For the text-containing cell, return its midpoint in (X, Y) coordinate format. 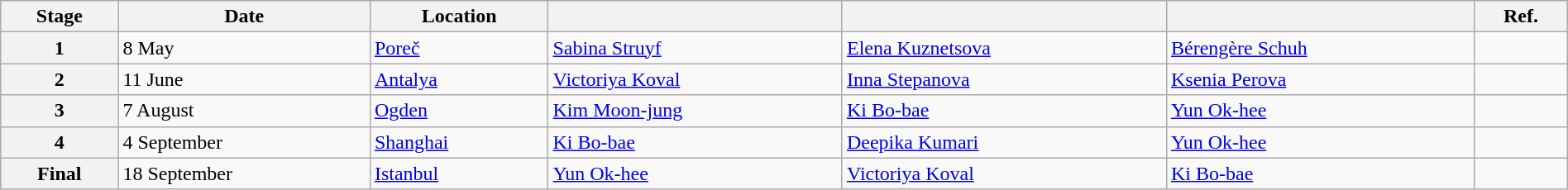
2 (60, 79)
Bérengère Schuh (1320, 48)
Sabina Struyf (695, 48)
3 (60, 111)
Istanbul (459, 173)
Shanghai (459, 142)
Stage (60, 17)
4 (60, 142)
Ksenia Perova (1320, 79)
Antalya (459, 79)
11 June (245, 79)
Ogden (459, 111)
4 September (245, 142)
Elena Kuznetsova (1004, 48)
7 August (245, 111)
Poreč (459, 48)
Ref. (1521, 17)
Date (245, 17)
Location (459, 17)
Deepika Kumari (1004, 142)
1 (60, 48)
18 September (245, 173)
Inna Stepanova (1004, 79)
Final (60, 173)
Kim Moon-jung (695, 111)
8 May (245, 48)
